Scan for the cell matching the given text and deliver its [x, y] coordinate at center. 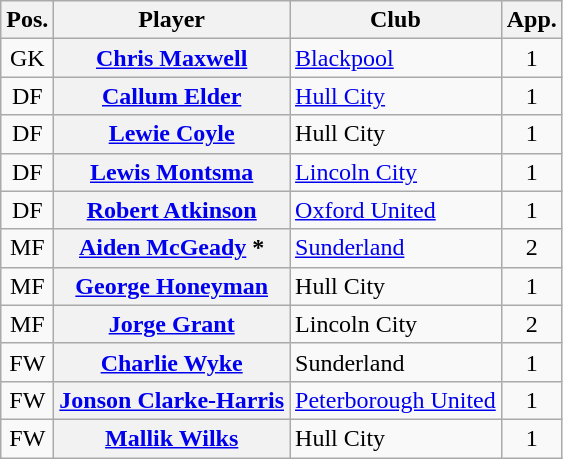
Mallik Wilks [172, 438]
Club [396, 20]
Lewie Coyle [172, 134]
Player [172, 20]
Lewis Montsma [172, 172]
Aiden McGeady * [172, 248]
App. [532, 20]
GK [28, 58]
Jonson Clarke-Harris [172, 400]
George Honeyman [172, 286]
Peterborough United [396, 400]
Callum Elder [172, 96]
Blackpool [396, 58]
Chris Maxwell [172, 58]
Robert Atkinson [172, 210]
Jorge Grant [172, 324]
Pos. [28, 20]
Oxford United [396, 210]
Charlie Wyke [172, 362]
